Find where the given text appears and provide that cell's center as (x, y) coordinate. 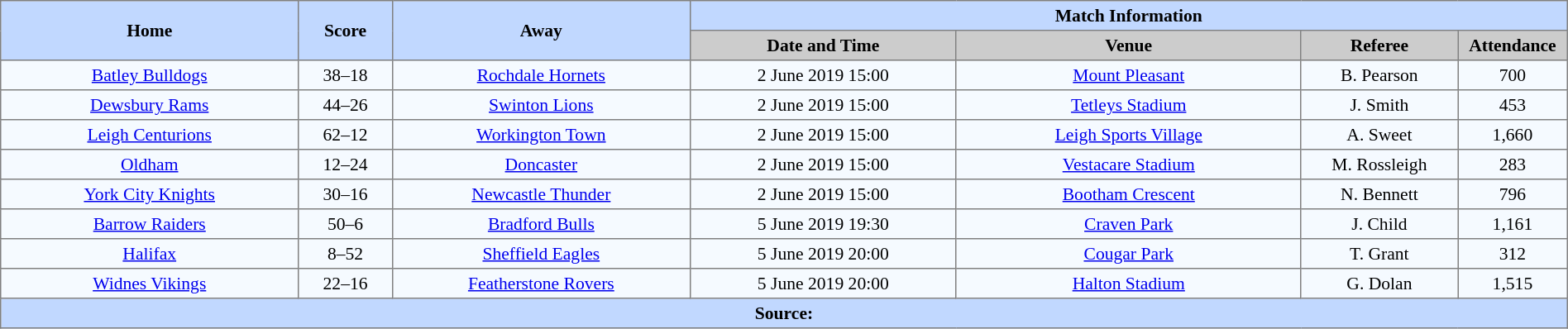
M. Rossleigh (1379, 164)
Oldham (150, 164)
J. Child (1379, 224)
12–24 (346, 164)
Score (346, 31)
G. Dolan (1379, 284)
Barrow Raiders (150, 224)
Rochdale Hornets (541, 75)
283 (1513, 164)
Cougar Park (1128, 254)
38–18 (346, 75)
Leigh Centurions (150, 135)
Bradford Bulls (541, 224)
1,660 (1513, 135)
Venue (1128, 45)
Doncaster (541, 164)
312 (1513, 254)
Leigh Sports Village (1128, 135)
5 June 2019 19:30 (823, 224)
Away (541, 31)
Mount Pleasant (1128, 75)
A. Sweet (1379, 135)
50–6 (346, 224)
Newcastle Thunder (541, 194)
Swinton Lions (541, 105)
Bootham Crescent (1128, 194)
B. Pearson (1379, 75)
22–16 (346, 284)
Dewsbury Rams (150, 105)
Source: (784, 313)
Referee (1379, 45)
8–52 (346, 254)
Featherstone Rovers (541, 284)
Match Information (1128, 16)
453 (1513, 105)
Date and Time (823, 45)
Craven Park (1128, 224)
N. Bennett (1379, 194)
Halifax (150, 254)
Vestacare Stadium (1128, 164)
J. Smith (1379, 105)
Sheffield Eagles (541, 254)
Halton Stadium (1128, 284)
Home (150, 31)
44–26 (346, 105)
Workington Town (541, 135)
1,161 (1513, 224)
T. Grant (1379, 254)
Attendance (1513, 45)
700 (1513, 75)
62–12 (346, 135)
796 (1513, 194)
Widnes Vikings (150, 284)
Tetleys Stadium (1128, 105)
York City Knights (150, 194)
30–16 (346, 194)
Batley Bulldogs (150, 75)
1,515 (1513, 284)
